Output the [X, Y] coordinate of the center of the cell containing the given text.  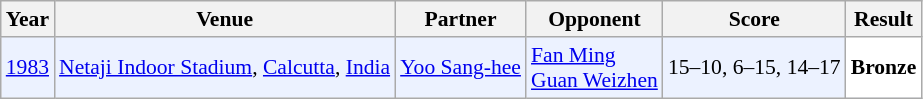
Netaji Indoor Stadium, Calcutta, India [224, 68]
Score [754, 19]
Venue [224, 19]
Fan Ming Guan Weizhen [594, 68]
Yoo Sang-hee [460, 68]
Bronze [884, 68]
Year [28, 19]
1983 [28, 68]
Opponent [594, 19]
15–10, 6–15, 14–17 [754, 68]
Result [884, 19]
Partner [460, 19]
